Pinpoint the cell where the given text exists, returning its (x, y) midpoint coordinate. 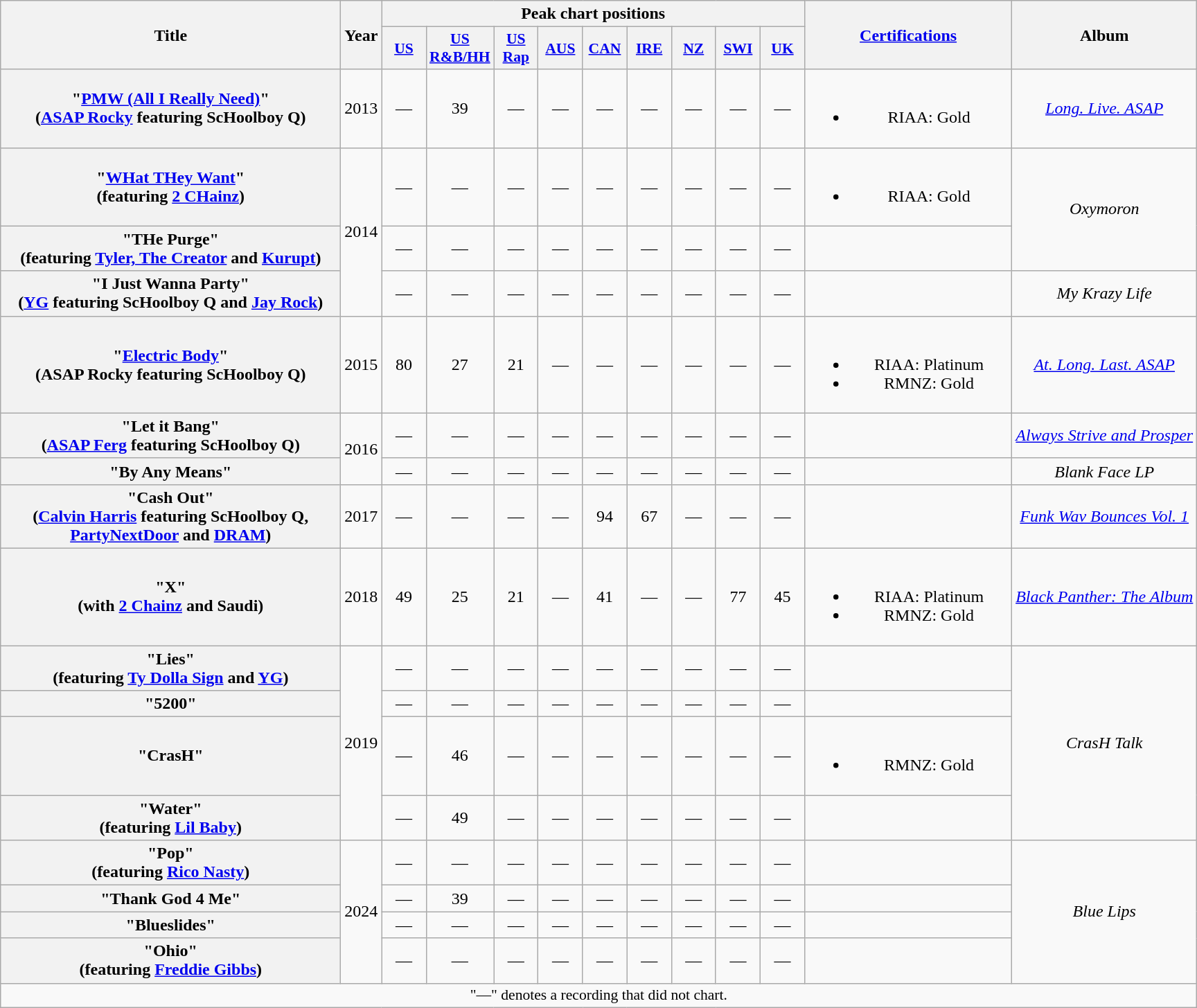
RMNZ: Gold (909, 757)
80 (404, 364)
2019 (362, 743)
UK (782, 48)
"WHat THey Want"(featuring 2 CHainz) (170, 187)
NZ (693, 48)
USRap (516, 48)
41 (605, 596)
Year (362, 35)
Blank Face LP (1104, 471)
Peak chart positions (593, 14)
2016 (362, 449)
2017 (362, 516)
Black Panther: The Album (1104, 596)
Album (1104, 35)
"Lies"(featuring Ty Dolla Sign and YG) (170, 668)
2015 (362, 364)
27 (460, 364)
Certifications (909, 35)
AUS (560, 48)
USR&B/HH (460, 48)
67 (649, 516)
Long. Live. ASAP (1104, 108)
"I Just Wanna Party"(YG featuring ScHoolboy Q and Jay Rock) (170, 294)
"—" denotes a recording that did not chart. (598, 996)
At. Long. Last. ASAP (1104, 364)
"Water"(featuring Lil Baby) (170, 817)
"By Any Means" (170, 471)
Oxymoron (1104, 209)
My Krazy Life (1104, 294)
Title (170, 35)
2013 (362, 108)
46 (460, 757)
45 (782, 596)
Funk Wav Bounces Vol. 1 (1104, 516)
"Cash Out"(Calvin Harris featuring ScHoolboy Q, PartyNextDoor and DRAM) (170, 516)
"THe Purge"(featuring Tyler, The Creator and Kurupt) (170, 248)
2014 (362, 231)
"Electric Body"(ASAP Rocky featuring ScHoolboy Q) (170, 364)
CAN (605, 48)
US (404, 48)
"PMW (All I Really Need)"(ASAP Rocky featuring ScHoolboy Q) (170, 108)
"CrasH" (170, 757)
94 (605, 516)
CrasH Talk (1104, 743)
77 (738, 596)
25 (460, 596)
2024 (362, 912)
SWI (738, 48)
"Pop"(featuring Rico Nasty) (170, 863)
IRE (649, 48)
"Blueslides" (170, 925)
2018 (362, 596)
Blue Lips (1104, 912)
"Let it Bang"(ASAP Ferg featuring ScHoolboy Q) (170, 435)
Always Strive and Prosper (1104, 435)
"X"(with 2 Chainz and Saudi) (170, 596)
"Ohio"(featuring Freddie Gibbs) (170, 960)
"5200" (170, 704)
"Thank God 4 Me" (170, 899)
